Identify which cell holds the provided text, then report its [X, Y] central coordinate. 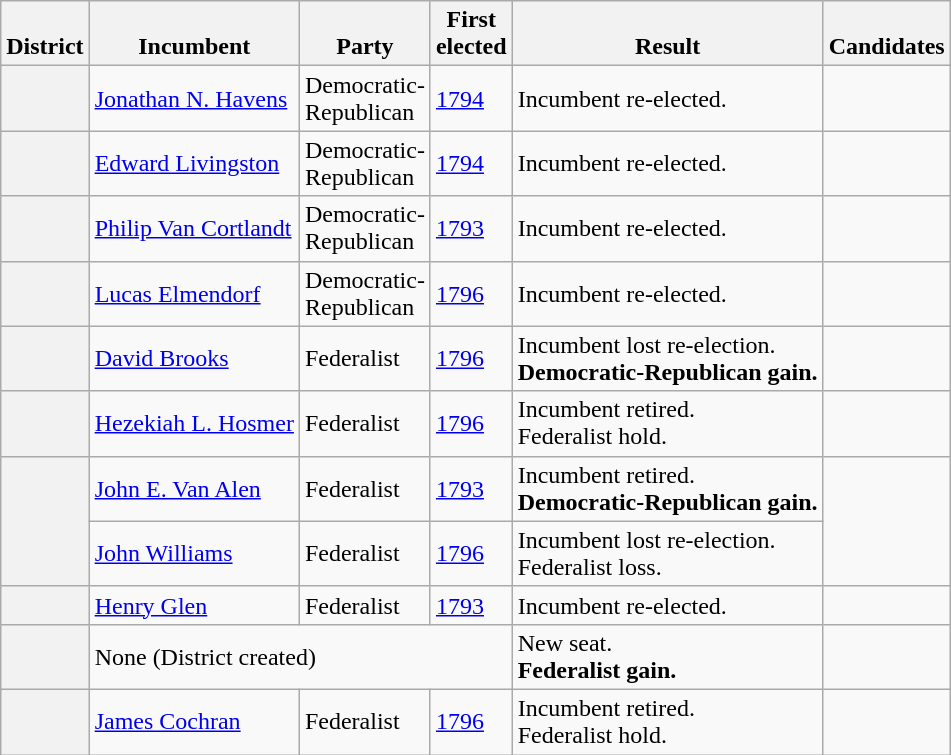
Lucas Elmendorf [194, 294]
Edward Livingston [194, 164]
Incumbent [194, 34]
New seat.Federalist gain. [668, 656]
Hezekiah L. Hosmer [194, 424]
John E. Van Alen [194, 488]
Incumbent retired.Democratic-Republican gain. [668, 488]
Incumbent lost re-election.Federalist loss. [668, 554]
Jonathan N. Havens [194, 98]
None (District created) [300, 656]
Party [364, 34]
Henry Glen [194, 605]
Candidates [886, 34]
James Cochran [194, 722]
Philip Van Cortlandt [194, 228]
Result [668, 34]
Firstelected [471, 34]
District [45, 34]
John Williams [194, 554]
David Brooks [194, 358]
Incumbent lost re-election.Democratic-Republican gain. [668, 358]
